Identify which cell holds the provided text, then report its [x, y] central coordinate. 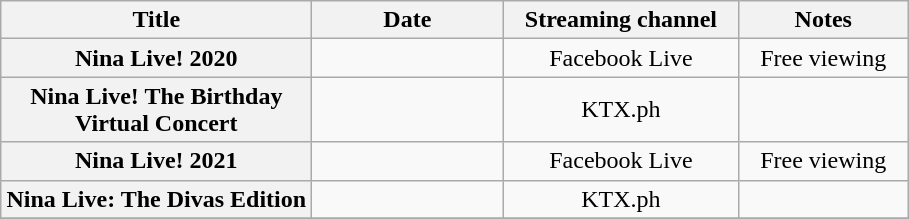
Nina Live! The Birthday Virtual Concert [156, 110]
Date [408, 20]
Nina Live: The Divas Edition [156, 199]
Nina Live! 2021 [156, 161]
Notes [824, 20]
Title [156, 20]
Streaming channel [621, 20]
Nina Live! 2020 [156, 58]
